Scan for the cell matching the given text and deliver its [x, y] coordinate at center. 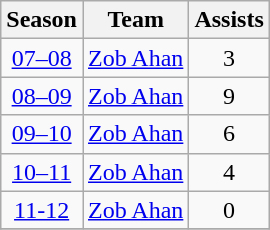
07–08 [42, 58]
10–11 [42, 172]
4 [229, 172]
6 [229, 134]
0 [229, 210]
08–09 [42, 96]
Team [135, 20]
Assists [229, 20]
9 [229, 96]
Season [42, 20]
3 [229, 58]
11-12 [42, 210]
09–10 [42, 134]
